For the text-containing cell, return its midpoint in [X, Y] coordinate format. 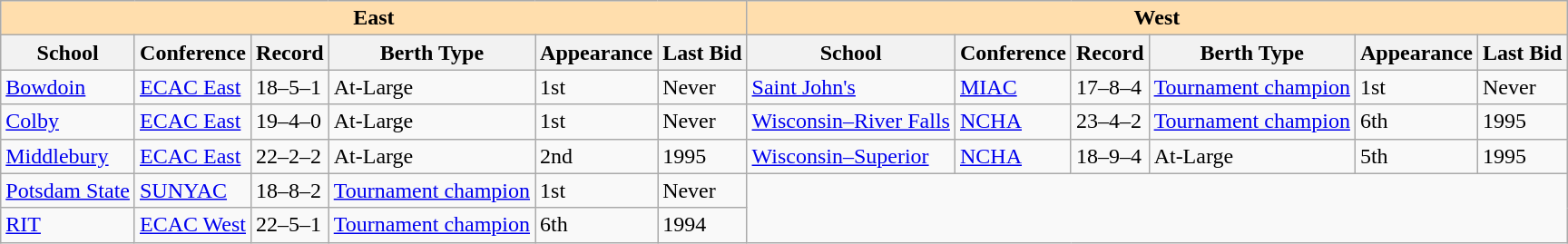
18–8–2 [290, 190]
RIT [68, 225]
22–2–2 [290, 156]
18–5–1 [290, 87]
Middlebury [68, 156]
ECAC West [192, 225]
5th [1416, 156]
22–5–1 [290, 225]
MIAC [1013, 87]
SUNYAC [192, 190]
Wisconsin–River Falls [851, 122]
East [374, 18]
Wisconsin–Superior [851, 156]
Colby [68, 122]
Bowdoin [68, 87]
West [1157, 18]
18–9–4 [1110, 156]
23–4–2 [1110, 122]
2nd [597, 156]
17–8–4 [1110, 87]
Potsdam State [68, 190]
1994 [702, 225]
Saint John's [851, 87]
19–4–0 [290, 122]
